Scan for the cell matching the given text and deliver its [X, Y] coordinate at center. 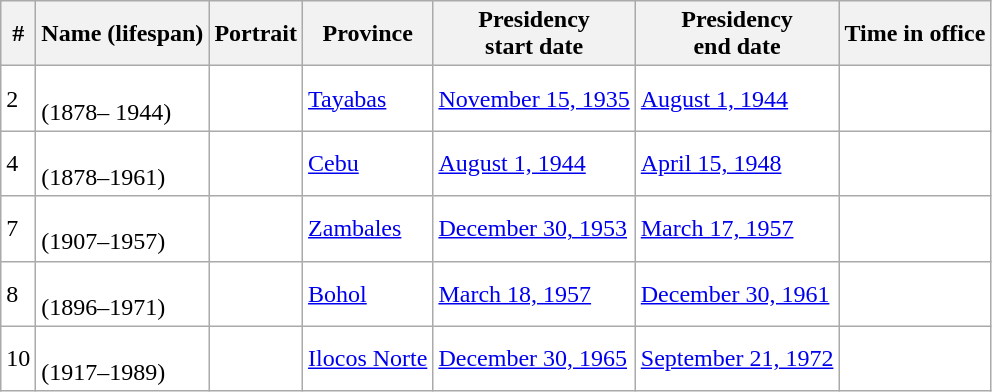
Name (lifespan) [122, 34]
Presidencyend date [737, 34]
Tayabas [368, 98]
Time in office [915, 34]
8 [18, 294]
April 15, 1948 [737, 164]
March 18, 1957 [534, 294]
Ilocos Norte [368, 358]
Cebu [368, 164]
(1878–1961) [122, 164]
September 21, 1972 [737, 358]
10 [18, 358]
(1917–1989) [122, 358]
Bohol [368, 294]
March 17, 1957 [737, 228]
Presidencystart date [534, 34]
December 30, 1961 [737, 294]
November 15, 1935 [534, 98]
2 [18, 98]
(1896–1971) [122, 294]
7 [18, 228]
Province [368, 34]
4 [18, 164]
December 30, 1965 [534, 358]
(1878– 1944) [122, 98]
# [18, 34]
(1907–1957) [122, 228]
Zambales [368, 228]
December 30, 1953 [534, 228]
Portrait [256, 34]
